For the text-containing cell, return its midpoint in (X, Y) coordinate format. 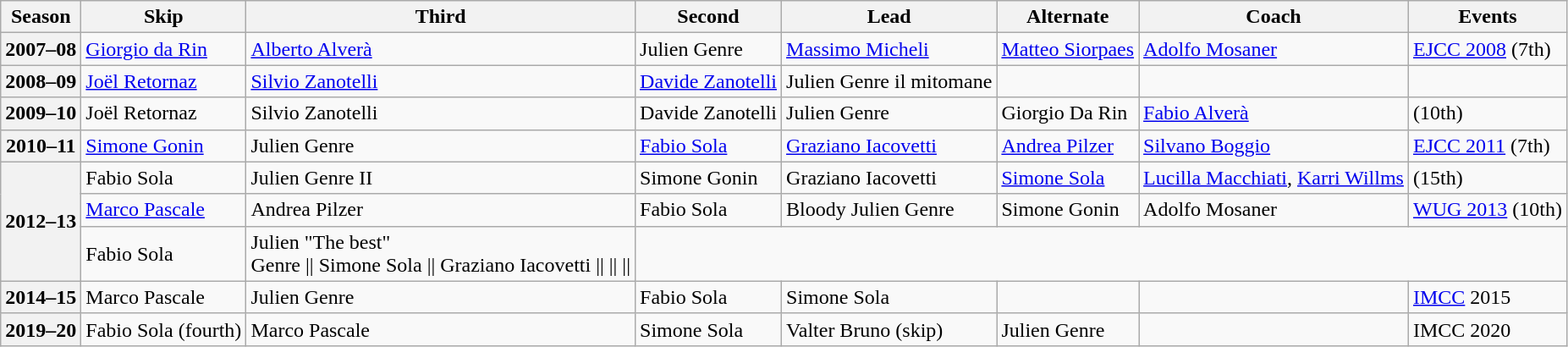
(10th) (1488, 113)
Silvano Boggio (1274, 146)
2008–09 (41, 81)
Matteo Siorpaes (1068, 49)
Events (1488, 17)
IMCC 2015 (1488, 297)
2019–20 (41, 329)
Julien Genre il mitomane (889, 81)
2012–13 (41, 222)
Alternate (1068, 17)
Giorgio da Rin (164, 49)
Second (709, 17)
Third (441, 17)
Season (41, 17)
Massimo Micheli (889, 49)
Giorgio Da Rin (1068, 113)
2010–11 (41, 146)
Fabio Sola (fourth) (164, 329)
Lucilla Macchiati, Karri Willms (1274, 178)
EJCC 2011 (7th) (1488, 146)
Alberto Alverà (441, 49)
WUG 2013 (10th) (1488, 210)
(15th) (1488, 178)
Bloody Julien Genre (889, 210)
Julien Genre II (441, 178)
Lead (889, 17)
Fabio Alverà (1274, 113)
Skip (164, 17)
IMCC 2020 (1488, 329)
2014–15 (41, 297)
Julien "The best"Genre || Simone Sola || Graziano Iacovetti || || || (441, 254)
Valter Bruno (skip) (889, 329)
2007–08 (41, 49)
2009–10 (41, 113)
Coach (1274, 17)
EJCC 2008 (7th) (1488, 49)
